Detect which cell encompasses the target text, then output its [x, y] center coordinate. 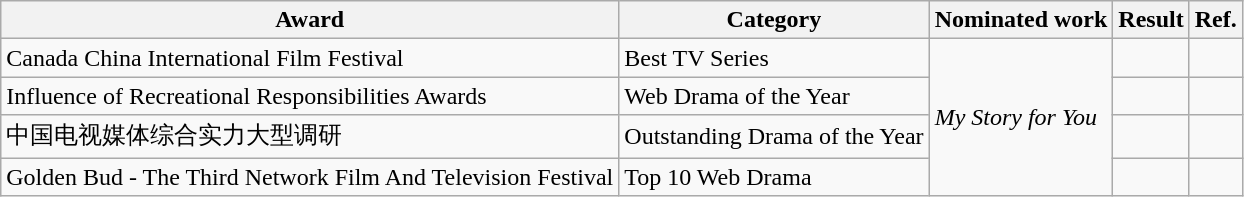
Golden Bud - The Third Network Film And Television Festival [310, 177]
My Story for You [1021, 118]
Canada China International Film Festival [310, 58]
Nominated work [1021, 20]
Influence of Recreational Responsibilities Awards [310, 96]
Web Drama of the Year [774, 96]
Ref. [1216, 20]
Result [1151, 20]
Top 10 Web Drama [774, 177]
Outstanding Drama of the Year [774, 136]
中国电视媒体综合实力大型调研 [310, 136]
Award [310, 20]
Category [774, 20]
Best TV Series [774, 58]
